Pinpoint the cell where the given text exists, returning its (X, Y) midpoint coordinate. 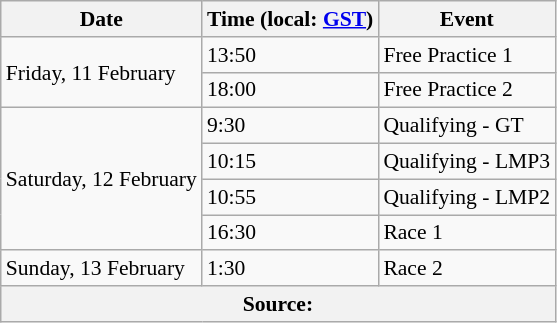
Time (local: GST) (290, 19)
13:50 (290, 55)
18:00 (290, 90)
10:15 (290, 162)
Qualifying - LMP3 (466, 162)
Saturday, 12 February (102, 179)
10:55 (290, 197)
Qualifying - LMP2 (466, 197)
1:30 (290, 269)
Free Practice 1 (466, 55)
Qualifying - GT (466, 126)
Race 1 (466, 233)
Race 2 (466, 269)
Free Practice 2 (466, 90)
Event (466, 19)
Sunday, 13 February (102, 269)
16:30 (290, 233)
Date (102, 19)
9:30 (290, 126)
Friday, 11 February (102, 72)
Source: (278, 304)
